Return [X, Y] of the center of cell containing provided text 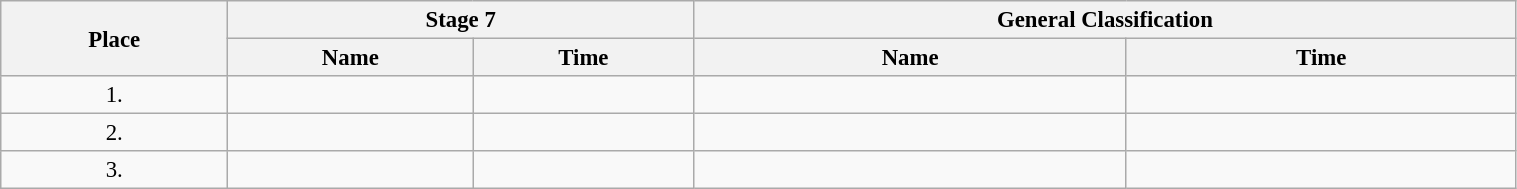
2. [114, 133]
Place [114, 38]
General Classification [1105, 20]
1. [114, 95]
3. [114, 170]
Stage 7 [461, 20]
